Identify which cell holds the provided text, then report its (X, Y) central coordinate. 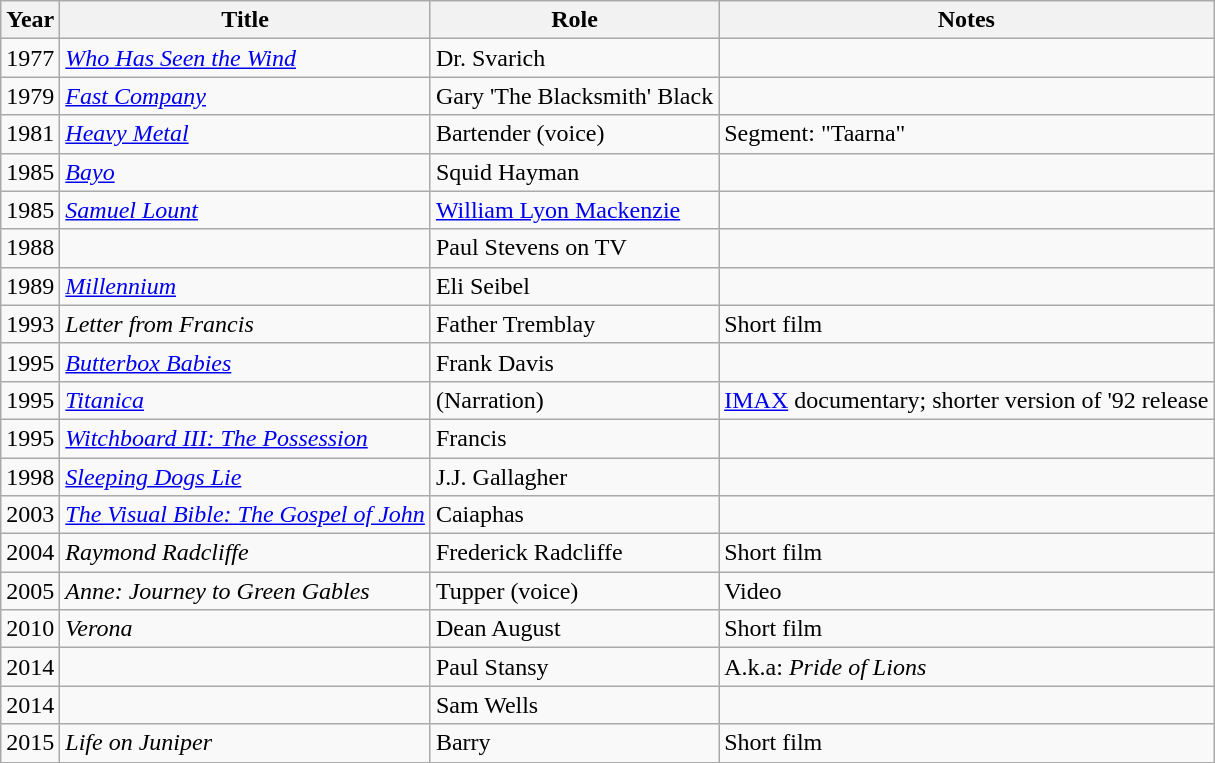
(Narration) (574, 400)
Fast Company (246, 96)
Paul Stansy (574, 667)
Dr. Svarich (574, 58)
Video (966, 591)
1989 (30, 286)
Bayo (246, 172)
Francis (574, 438)
Butterbox Babies (246, 362)
Titanica (246, 400)
The Visual Bible: The Gospel of John (246, 515)
1979 (30, 96)
Year (30, 20)
IMAX documentary; shorter version of '92 release (966, 400)
1988 (30, 248)
Frank Davis (574, 362)
Witchboard III: The Possession (246, 438)
J.J. Gallagher (574, 477)
2010 (30, 629)
Anne: Journey to Green Gables (246, 591)
Heavy Metal (246, 134)
Title (246, 20)
Sam Wells (574, 705)
Notes (966, 20)
Barry (574, 743)
Dean August (574, 629)
A.k.a: Pride of Lions (966, 667)
1977 (30, 58)
1993 (30, 324)
Role (574, 20)
Samuel Lount (246, 210)
Raymond Radcliffe (246, 553)
Squid Hayman (574, 172)
2004 (30, 553)
Caiaphas (574, 515)
Millennium (246, 286)
Letter from Francis (246, 324)
Father Tremblay (574, 324)
Tupper (voice) (574, 591)
2005 (30, 591)
Frederick Radcliffe (574, 553)
1981 (30, 134)
Segment: "Taarna" (966, 134)
2015 (30, 743)
Eli Seibel (574, 286)
2003 (30, 515)
Verona (246, 629)
Paul Stevens on TV (574, 248)
Gary 'The Blacksmith' Black (574, 96)
Who Has Seen the Wind (246, 58)
Sleeping Dogs Lie (246, 477)
William Lyon Mackenzie (574, 210)
Life on Juniper (246, 743)
Bartender (voice) (574, 134)
1998 (30, 477)
